Search for the cell housing the specified text and yield its [X, Y] center coordinate. 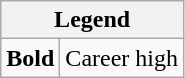
Legend [92, 20]
Career high [122, 58]
Bold [30, 58]
